Scan for the cell matching the given text and deliver its [X, Y] coordinate at center. 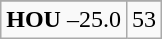
53 [144, 20]
HOU –25.0 [64, 20]
